Determine the (X, Y) coordinate at the center of the cell enclosing the given text.  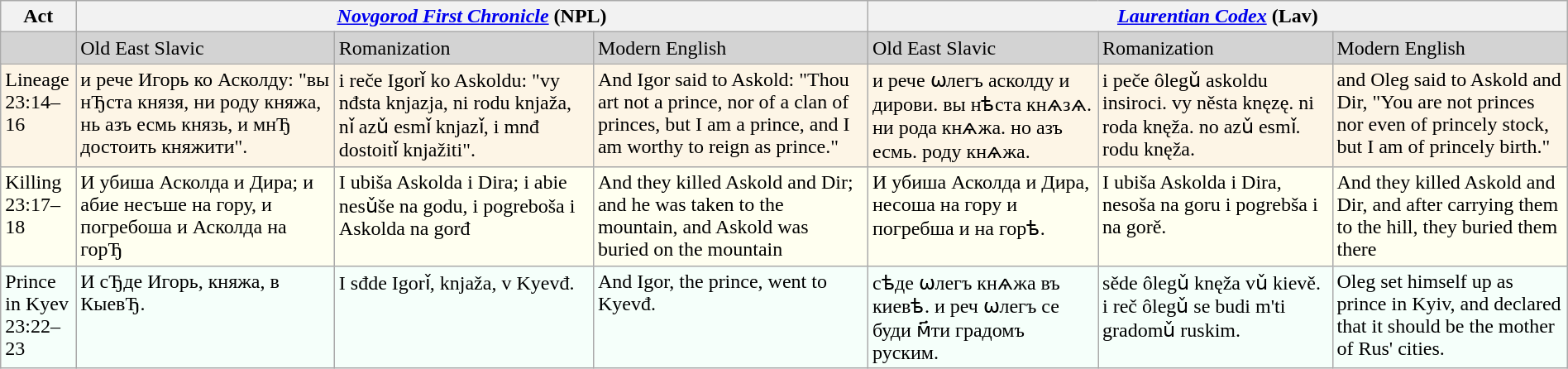
Act (38, 17)
сѣде ѡлегъ кнѧжа въ киевѣ. и реч ѡлегъ се буди м҃ти градомъ руским. (982, 317)
И сЂде Игорь, княжа, в КыевЂ. (205, 317)
И убиша Асколда и Дира; и абие несъше на гору, и погребоша и Асколда на горЂ (205, 217)
I ubiša Askolda i Dira, nesoša na goru i pogrebša i na gorě. (1216, 217)
Novgorod First Chronicle (NPL) (472, 17)
I sđde Igorǐ, knjaža, v Kyevđ. (463, 317)
I ubiša Askolda i Dira; i abie nesǔše na godu, i pogreboša i Askolda na gorđ (463, 217)
И убиша Асколда и Дира, несоша на гору и погребша и на горѣ. (982, 217)
и рече ѡлегъ асколду и дирови. вы нѣста кнѧзѧ. ни рода кнѧжа. но азъ есмь. роду кнѧжа. (982, 116)
Princein Kyev23:22–23 (38, 317)
Laurentian Codex (Lav) (1217, 17)
and Oleg said to Askold and Dir, "You are not princes nor even of princely stock, but I am of princely birth." (1450, 116)
sěde ôlegǔ knęža vǔ kievě. i reč ôlegǔ se budi m'ti gradomǔ ruskim. (1216, 317)
и рече Игорь ко Асколду: "вы нЂста князя, ни роду княжа, нь азъ есмь князь, и мнЂ достоить княжити". (205, 116)
And they killed Askold and Dir; and he was taken to the mountain, and Askold was buried on the mountain (730, 217)
i peče ôlegǔ askoldu insiroci. vy něsta knęzę. ni roda knęža. no azǔ esmǐ. rodu knęža. (1216, 116)
Lineage23:14–16 (38, 116)
And Igor, the prince, went to Kyevđ. (730, 317)
i reče Igorǐ ko Askoldu: "vy nđsta knjazja, ni rodu knjaža, nǐ azǔ esmǐ knjazǐ, i mnđ dostoitǐ knjažiti". (463, 116)
And Igor said to Askold: "Thou art not a prince, nor of a clan of princes, but I am a prince, and I am worthy to reign as prince." (730, 116)
Oleg set himself up as prince in Kyiv, and declared that it should be the mother of Rus' cities. (1450, 317)
Killing23:17–18 (38, 217)
And they killed Askold and Dir, and after carrying them to the hill, they buried them there (1450, 217)
